Scan for the cell matching the given text and deliver its (X, Y) coordinate at center. 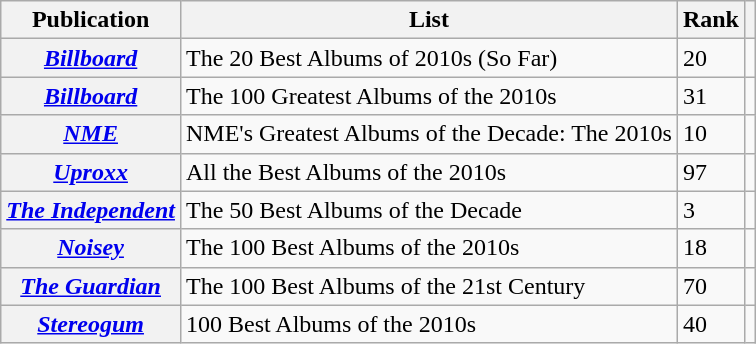
70 (710, 286)
10 (710, 134)
40 (710, 324)
20 (710, 58)
97 (710, 172)
Stereogum (91, 324)
Rank (710, 20)
The 20 Best Albums of 2010s (So Far) (428, 58)
The Independent (91, 210)
The 100 Best Albums of the 21st Century (428, 286)
List (428, 20)
The 100 Greatest Albums of the 2010s (428, 96)
Noisey (91, 248)
NME's Greatest Albums of the Decade: The 2010s (428, 134)
Publication (91, 20)
31 (710, 96)
100 Best Albums of the 2010s (428, 324)
NME (91, 134)
Uproxx (91, 172)
The 100 Best Albums of the 2010s (428, 248)
The 50 Best Albums of the Decade (428, 210)
18 (710, 248)
All the Best Albums of the 2010s (428, 172)
3 (710, 210)
The Guardian (91, 286)
